Capture the cell that displays the provided text and extract its (X, Y) central coordinate. 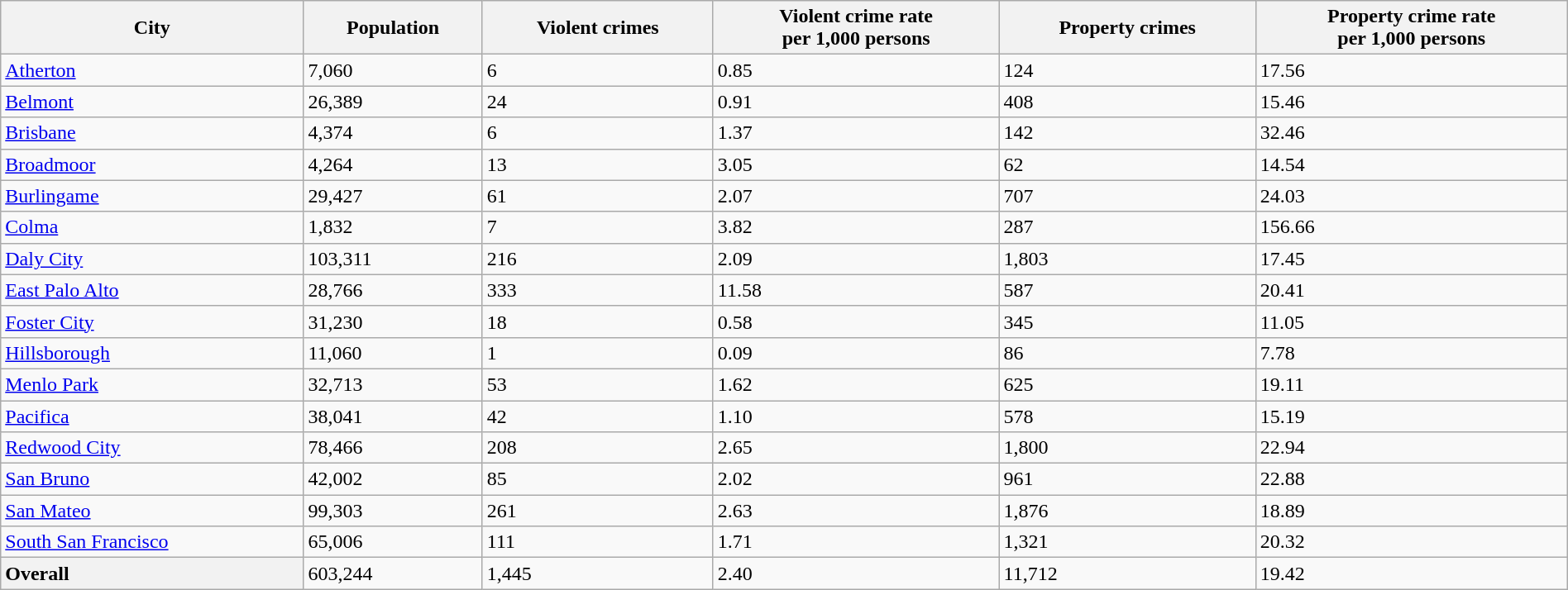
99,303 (393, 511)
156.66 (1411, 227)
1,800 (1127, 448)
24.03 (1411, 196)
2.63 (856, 511)
707 (1127, 196)
Redwood City (152, 448)
333 (597, 290)
Pacifica (152, 416)
22.94 (1411, 448)
7 (597, 227)
0.09 (856, 353)
17.45 (1411, 259)
24 (597, 102)
28,766 (393, 290)
18.89 (1411, 511)
15.19 (1411, 416)
0.85 (856, 70)
1,445 (597, 573)
1.71 (856, 542)
19.11 (1411, 384)
1,321 (1127, 542)
345 (1127, 321)
1.37 (856, 133)
111 (597, 542)
32.46 (1411, 133)
85 (597, 479)
42 (597, 416)
Menlo Park (152, 384)
15.46 (1411, 102)
261 (597, 511)
61 (597, 196)
Violent crimes (597, 28)
20.41 (1411, 290)
62 (1127, 164)
18 (597, 321)
22.88 (1411, 479)
Burlingame (152, 196)
Broadmoor (152, 164)
11.58 (856, 290)
3.82 (856, 227)
26,389 (393, 102)
Violent crime rateper 1,000 persons (856, 28)
Population (393, 28)
7,060 (393, 70)
587 (1127, 290)
East Palo Alto (152, 290)
0.91 (856, 102)
13 (597, 164)
2.02 (856, 479)
2.07 (856, 196)
20.32 (1411, 542)
53 (597, 384)
Colma (152, 227)
86 (1127, 353)
65,006 (393, 542)
29,427 (393, 196)
38,041 (393, 416)
1.10 (856, 416)
Belmont (152, 102)
2.40 (856, 573)
961 (1127, 479)
Hillsborough (152, 353)
7.78 (1411, 353)
3.05 (856, 164)
31,230 (393, 321)
124 (1127, 70)
San Bruno (152, 479)
11.05 (1411, 321)
32,713 (393, 384)
4,264 (393, 164)
1.62 (856, 384)
1,832 (393, 227)
1,803 (1127, 259)
1,876 (1127, 511)
Overall (152, 573)
19.42 (1411, 573)
625 (1127, 384)
208 (597, 448)
Property crime rateper 1,000 persons (1411, 28)
City (152, 28)
142 (1127, 133)
0.58 (856, 321)
287 (1127, 227)
Brisbane (152, 133)
408 (1127, 102)
San Mateo (152, 511)
Foster City (152, 321)
Atherton (152, 70)
603,244 (393, 573)
103,311 (393, 259)
14.54 (1411, 164)
South San Francisco (152, 542)
17.56 (1411, 70)
578 (1127, 416)
4,374 (393, 133)
78,466 (393, 448)
42,002 (393, 479)
11,712 (1127, 573)
11,060 (393, 353)
Daly City (152, 259)
1 (597, 353)
Property crimes (1127, 28)
216 (597, 259)
2.09 (856, 259)
2.65 (856, 448)
